From the cell containing the given text, extract its center point as (x, y) coordinate. 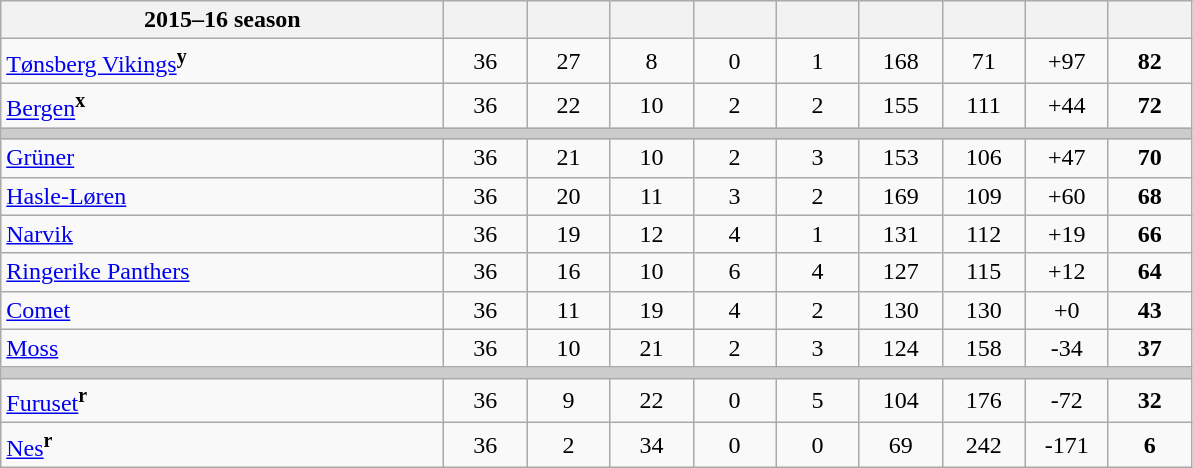
66 (1150, 234)
+44 (1066, 106)
104 (900, 400)
9 (568, 400)
Furusetr (222, 400)
72 (1150, 106)
106 (984, 158)
-34 (1066, 348)
70 (1150, 158)
Comet (222, 310)
Hasle-Løren (222, 196)
71 (984, 62)
+47 (1066, 158)
112 (984, 234)
168 (900, 62)
64 (1150, 272)
+19 (1066, 234)
Tønsberg Vikingsy (222, 62)
32 (1150, 400)
109 (984, 196)
124 (900, 348)
27 (568, 62)
Moss (222, 348)
+60 (1066, 196)
2015–16 season (222, 20)
242 (984, 446)
8 (652, 62)
131 (900, 234)
43 (1150, 310)
+0 (1066, 310)
+97 (1066, 62)
115 (984, 272)
153 (900, 158)
69 (900, 446)
Bergenx (222, 106)
20 (568, 196)
+12 (1066, 272)
127 (900, 272)
68 (1150, 196)
Nesr (222, 446)
111 (984, 106)
176 (984, 400)
12 (652, 234)
16 (568, 272)
169 (900, 196)
37 (1150, 348)
-72 (1066, 400)
Ringerike Panthers (222, 272)
155 (900, 106)
-171 (1066, 446)
158 (984, 348)
5 (818, 400)
Narvik (222, 234)
Grüner (222, 158)
82 (1150, 62)
34 (652, 446)
